Determine the [X, Y] coordinate at the center of the cell enclosing the given text.  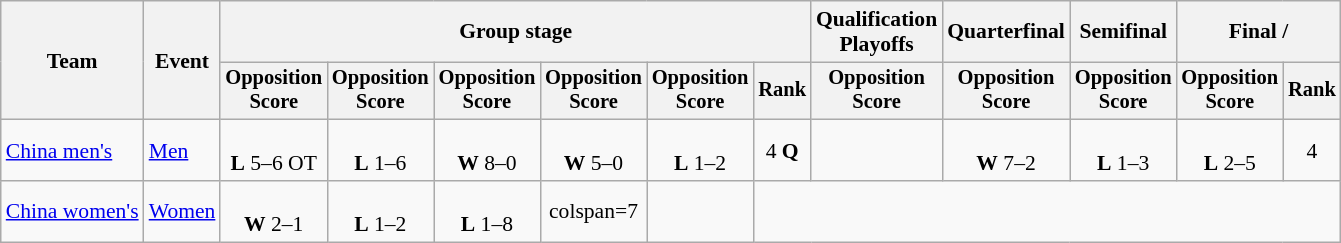
QualificationPlayoffs [876, 32]
W 8–0 [488, 150]
L 1–8 [488, 212]
Quarterfinal [1006, 32]
W 7–2 [1006, 150]
China women's [72, 212]
colspan=7 [594, 212]
L 2–5 [1230, 150]
4 Q [782, 150]
Semifinal [1124, 32]
W 2–1 [274, 212]
W 5–0 [594, 150]
Group stage [516, 32]
Final / [1258, 32]
Event [182, 60]
L 1–6 [380, 150]
L 5–6 OT [274, 150]
Women [182, 212]
L 1–3 [1124, 150]
Men [182, 150]
Team [72, 60]
4 [1312, 150]
China men's [72, 150]
